Locate the cell with the specified text and output its [X, Y] center coordinate. 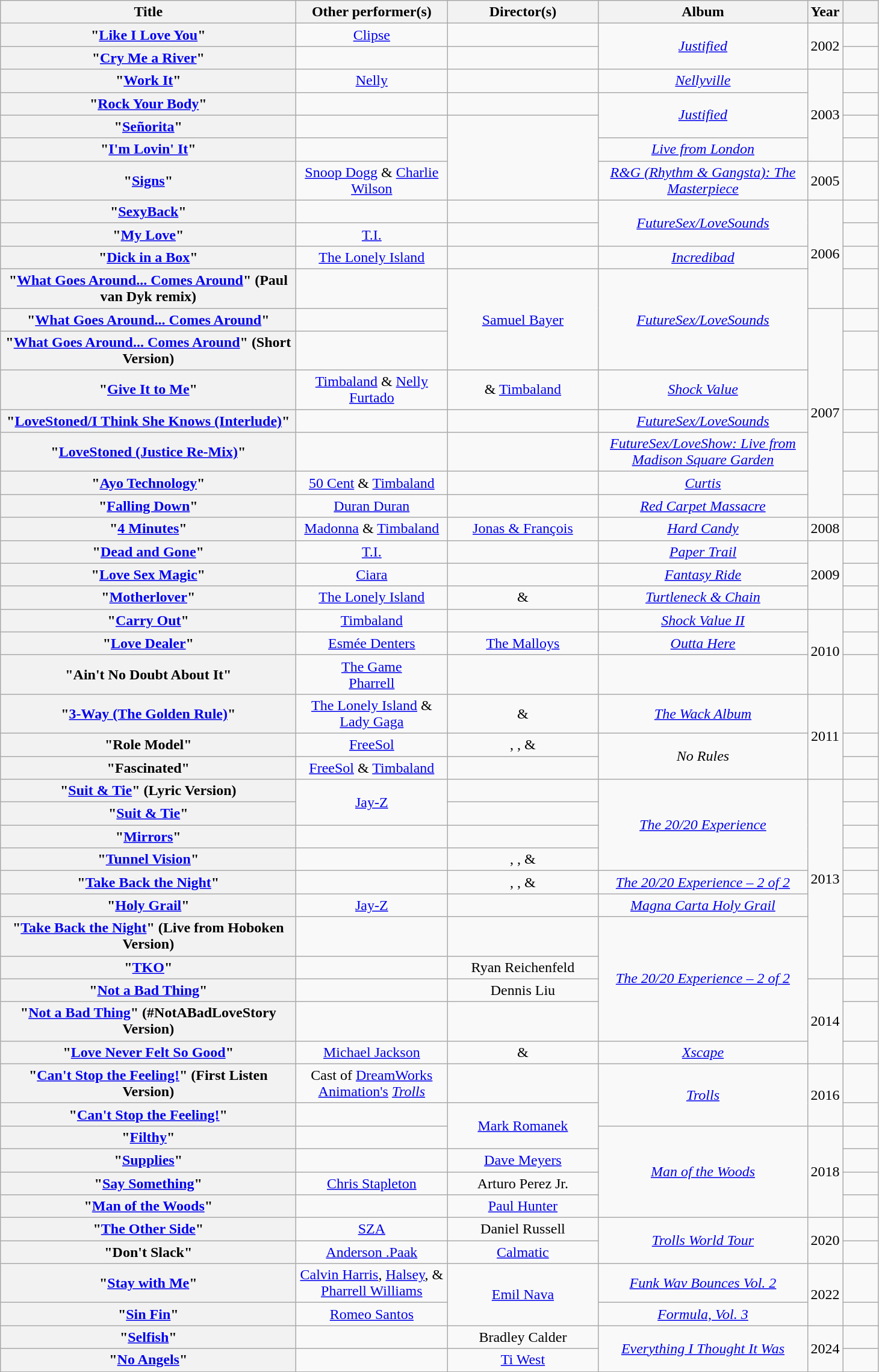
Xscape [703, 1052]
Dave Meyers [523, 1160]
Funk Wav Bounces Vol. 2 [703, 1283]
Incredibad [703, 257]
50 Cent & Timbaland [372, 483]
Everything I Thought It Was [703, 1349]
"LoveStoned (Justice Re-Mix)" [148, 452]
"TKO" [148, 967]
Ti West [523, 1360]
Outta Here [703, 643]
Magna Carta Holy Grail [703, 905]
Arturo Perez Jr. [523, 1183]
FreeSol [372, 744]
"Suit & Tie" [148, 814]
"Stay with Me" [148, 1283]
No Rules [703, 756]
"Not a Bad Thing" (#NotABadLoveStory Version) [148, 1021]
"Rock Your Body" [148, 104]
2018 [825, 1171]
Clipse [372, 35]
Romeo Santos [372, 1314]
"Signs" [148, 181]
"LoveStoned/I Think She Knows (Interlude)" [148, 421]
Shock Value [703, 390]
R&G (Rhythm & Gangsta): The Masterpiece [703, 181]
2014 [825, 1021]
"Love Never Felt So Good" [148, 1052]
2011 [825, 736]
The Malloys [523, 643]
"Motherlover" [148, 597]
The Wack Album [703, 713]
2013 [825, 879]
"What Goes Around... Comes Around" (Paul van Dyk remix) [148, 288]
"The Other Side" [148, 1229]
"Love Dealer" [148, 643]
"Carry Out" [148, 620]
Album [703, 12]
Samuel Bayer [523, 319]
"Ayo Technology" [148, 483]
2002 [825, 46]
"SexyBack" [148, 211]
"Suit & Tie" (Lyric Version) [148, 791]
The Lonely Island & Lady Gaga [372, 713]
"What Goes Around... Comes Around" [148, 320]
The 20/20 Experience [703, 825]
Madonna & Timbaland [372, 529]
"I'm Lovin' It" [148, 149]
"Can't Stop the Feeling!" [148, 1114]
"Filthy" [148, 1137]
2024 [825, 1349]
"Ain't No Doubt About It" [148, 675]
Shock Value II [703, 620]
Nelly [372, 81]
Chris Stapleton [372, 1183]
"Don't Slack" [148, 1252]
2008 [825, 529]
FreeSol & Timbaland [372, 768]
2005 [825, 181]
"Give It to Me" [148, 390]
Timbaland [372, 620]
& Timbaland [523, 390]
Man of the Woods [703, 1171]
"Cry Me a River" [148, 58]
Curtis [703, 483]
FutureSex/LoveShow: Live from Madison Square Garden [703, 452]
"Fascinated" [148, 768]
"Role Model" [148, 744]
Calvin Harris, Halsey, & Pharrell Williams [372, 1283]
SZA [372, 1229]
"Mirrors" [148, 837]
The GamePharrell [372, 675]
2020 [825, 1241]
Turtleneck & Chain [703, 597]
"Take Back the Night" (Live from Hoboken Version) [148, 936]
Bradley Calder [523, 1337]
"Holy Grail" [148, 905]
Other performer(s) [372, 12]
"Selfish" [148, 1337]
Paper Trail [703, 552]
Duran Duran [372, 506]
Esmée Denters [372, 643]
"Like I Love You" [148, 35]
"Work It" [148, 81]
2016 [825, 1095]
Anderson .Paak [372, 1252]
2007 [825, 413]
Jonas & François [523, 529]
"Take Back the Night" [148, 882]
Year [825, 12]
"Supplies" [148, 1160]
Calmatic [523, 1252]
"Señorita" [148, 126]
Title [148, 12]
Trolls World Tour [703, 1241]
"Sin Fin" [148, 1314]
Timbaland & Nelly Furtado [372, 390]
Formula, Vol. 3 [703, 1314]
"Tunnel Vision" [148, 859]
Cast of DreamWorks Animation's Trolls [372, 1083]
Michael Jackson [372, 1052]
"Not a Bad Thing" [148, 990]
Fantasy Ride [703, 575]
2010 [825, 652]
Dennis Liu [523, 990]
2003 [825, 115]
"Say Something" [148, 1183]
2022 [825, 1295]
Snoop Dogg & Charlie Wilson [372, 181]
Mark Romanek [523, 1126]
"No Angels" [148, 1360]
Ciara [372, 575]
Trolls [703, 1095]
"Falling Down" [148, 506]
"Man of the Woods" [148, 1206]
Director(s) [523, 12]
"Dead and Gone" [148, 552]
"What Goes Around... Comes Around" (Short Version) [148, 351]
"3-Way (The Golden Rule)" [148, 713]
"4 Minutes" [148, 529]
2006 [825, 254]
"Love Sex Magic" [148, 575]
Ryan Reichenfeld [523, 967]
Daniel Russell [523, 1229]
"My Love" [148, 234]
Live from London [703, 149]
"Can't Stop the Feeling!" (First Listen Version) [148, 1083]
"Dick in a Box" [148, 257]
Hard Candy [703, 529]
Red Carpet Massacre [703, 506]
Emil Nava [523, 1295]
2009 [825, 575]
Nellyville [703, 81]
Paul Hunter [523, 1206]
